Extract the [x, y] coordinate from the center of the cell holding the provided text.  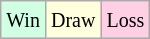
Win [24, 20]
Loss [126, 20]
Draw [72, 20]
